Output the (X, Y) coordinate of the center of the cell containing the given text.  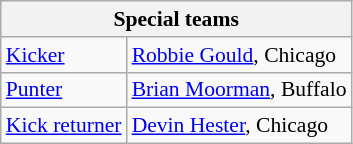
Special teams (176, 19)
Kick returner (64, 126)
Punter (64, 90)
Brian Moorman, Buffalo (240, 90)
Robbie Gould, Chicago (240, 55)
Devin Hester, Chicago (240, 126)
Kicker (64, 55)
